Capture the cell that displays the provided text and extract its (X, Y) central coordinate. 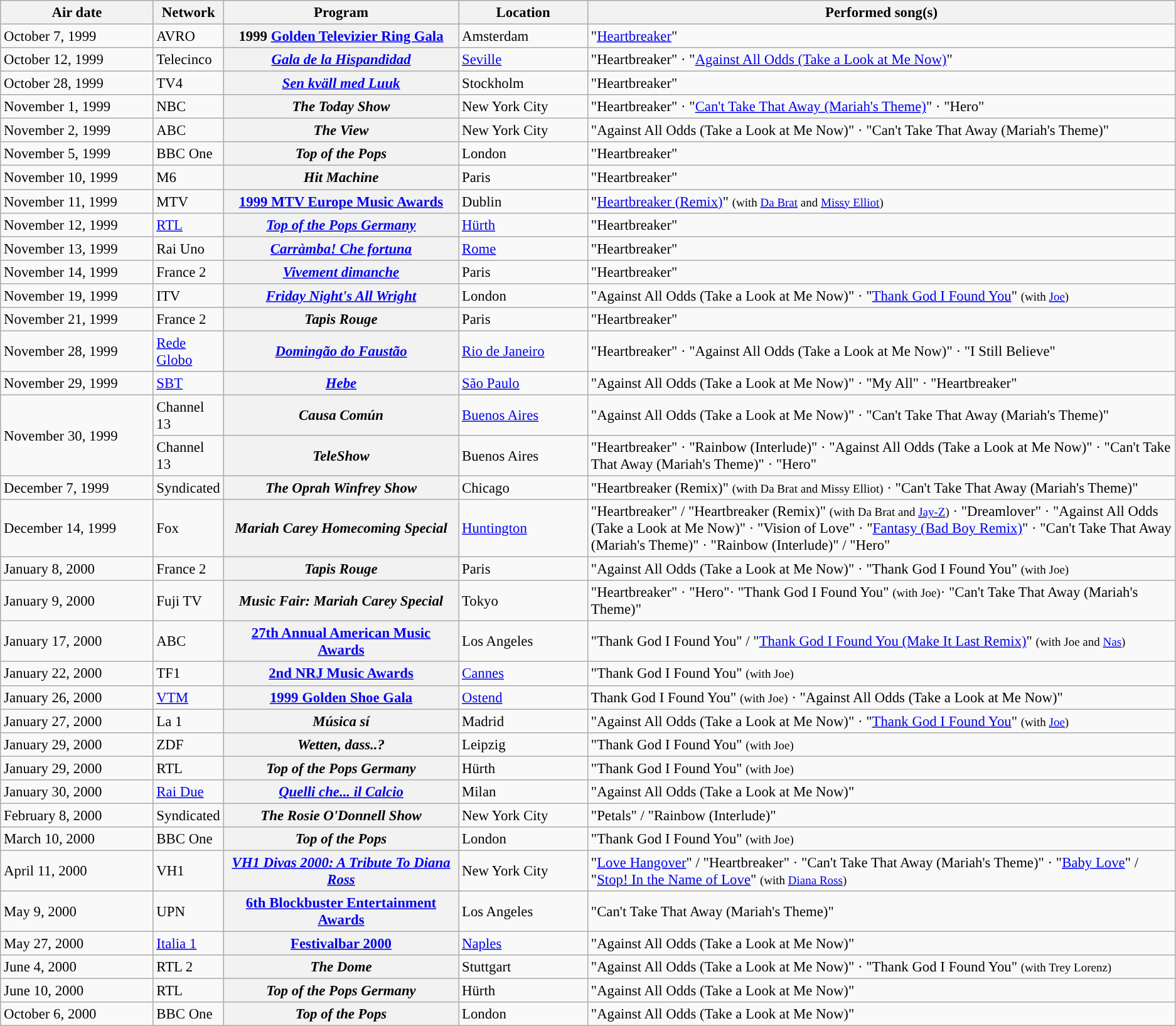
Amsterdam (523, 36)
Rede Globo (188, 351)
2nd NRJ Music Awards (341, 674)
Rome (523, 248)
Fox (188, 528)
Music Fair: Mariah Carey Special (341, 601)
São Paulo (523, 383)
Carràmba! Che fortuna (341, 248)
March 10, 2000 (77, 839)
TF1 (188, 674)
November 14, 1999 (77, 272)
Madrid (523, 721)
November 10, 1999 (77, 178)
1999 MTV Europe Music Awards (341, 201)
The Today Show (341, 107)
Stockholm (523, 83)
Hit Machine (341, 178)
November 2, 1999 (77, 131)
1999 Golden Televizier Ring Gala (341, 36)
Ostend (523, 697)
January 9, 2000 (77, 601)
December 7, 1999 (77, 488)
"Heartbreaker (Remix)" (with Da Brat and Missy Elliot) (882, 201)
"Heartbreaker" · "Against All Odds (Take a Look at Me Now)" · "I Still Believe" (882, 351)
"Heartbreaker" · "Rainbow (Interlude)" · "Against All Odds (Take a Look at Me Now)" · "Can't Take That Away (Mariah's Theme)" · "Hero" (882, 456)
Italia 1 (188, 944)
January 8, 2000 (77, 569)
January 17, 2000 (77, 641)
May 27, 2000 (77, 944)
Tokyo (523, 601)
"Can't Take That Away (Mariah's Theme)" (882, 911)
"Against All Odds (Take a Look at Me Now)" · "My All" · "Heartbreaker" (882, 383)
Thank God I Found You" (with Joe) · "Against All Odds (Take a Look at Me Now)" (882, 697)
Rai Due (188, 792)
October 28, 1999 (77, 83)
November 5, 1999 (77, 154)
January 22, 2000 (77, 674)
"Thank God I Found You" / "Thank God I Found You (Make It Last Remix)" (with Joe and Nas) (882, 641)
Leipzig (523, 744)
January 30, 2000 (77, 792)
Festivalbar 2000 (341, 944)
Gala de la Hispandidad (341, 60)
"Petals" / "Rainbow (Interlude)" (882, 815)
December 14, 1999 (77, 528)
The Oprah Winfrey Show (341, 488)
November 12, 1999 (77, 225)
Huntington (523, 528)
Cannes (523, 674)
October 12, 1999 (77, 60)
Mariah Carey Homecoming Special (341, 528)
January 27, 2000 (77, 721)
October 6, 2000 (77, 1014)
Vivement dimanche (341, 272)
MTV (188, 201)
Dublin (523, 201)
La 1 (188, 721)
VH1 Divas 2000: A Tribute To Diana Ross (341, 871)
Stuttgart (523, 967)
M6 (188, 178)
November 29, 1999 (77, 383)
Program (341, 13)
Quelli che... il Calcio (341, 792)
Location (523, 13)
AVRO (188, 36)
"Heartbreaker" · "Can't Take That Away (Mariah's Theme)" · "Hero" (882, 107)
November 30, 1999 (77, 436)
Chicago (523, 488)
"Against All Odds (Take a Look at Me Now)" · "Thank God I Found You" (with Trey Lorenz) (882, 967)
February 8, 2000 (77, 815)
27th Annual American Music Awards (341, 641)
1999 Golden Shoe Gala (341, 697)
Network (188, 13)
"Heartbreaker" · "Against All Odds (Take a Look at Me Now)" (882, 60)
Milan (523, 792)
October 7, 1999 (77, 36)
January 26, 2000 (77, 697)
The View (341, 131)
Friday Night's All Wright (341, 296)
VTM (188, 697)
June 10, 2000 (77, 991)
UPN (188, 911)
Naples (523, 944)
May 9, 2000 (77, 911)
November 19, 1999 (77, 296)
Rai Uno (188, 248)
The Rosie O'Donnell Show (341, 815)
TeleShow (341, 456)
April 11, 2000 (77, 871)
Rio de Janeiro (523, 351)
November 28, 1999 (77, 351)
Sen kväll med Luuk (341, 83)
November 13, 1999 (77, 248)
Wetten, dass..? (341, 744)
NBC (188, 107)
November 11, 1999 (77, 201)
"Heartbreaker (Remix)" (with Da Brat and Missy Elliot) · "Can't Take That Away (Mariah's Theme)" (882, 488)
Causa Común (341, 415)
Hebe (341, 383)
Música sí (341, 721)
Air date (77, 13)
RTL 2 (188, 967)
November 21, 1999 (77, 319)
SBT (188, 383)
"Heartbreaker" · "Hero"· "Thank God I Found You" (with Joe)· "Can't Take That Away (Mariah's Theme)" (882, 601)
Performed song(s) (882, 13)
TV4 (188, 83)
ZDF (188, 744)
June 4, 2000 (77, 967)
"Love Hangover" / "Heartbreaker" · "Can't Take That Away (Mariah's Theme)" · "Baby Love" / "Stop! In the Name of Love" (with Diana Ross) (882, 871)
VH1 (188, 871)
Domingão do Faustão (341, 351)
6th Blockbuster Entertainment Awards (341, 911)
Fuji TV (188, 601)
Seville (523, 60)
Telecinco (188, 60)
ITV (188, 296)
The Dome (341, 967)
November 1, 1999 (77, 107)
